Extract the (X, Y) coordinate from the center of the cell holding the provided text.  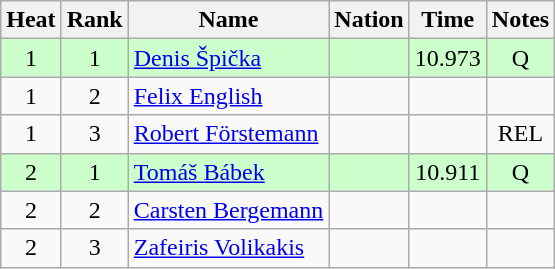
Heat (31, 20)
Tomáš Bábek (228, 172)
REL (520, 134)
Rank (94, 20)
Carsten Bergemann (228, 210)
Felix English (228, 96)
Nation (369, 20)
10.973 (448, 58)
Time (448, 20)
Name (228, 20)
Zafeiris Volikakis (228, 248)
10.911 (448, 172)
Robert Förstemann (228, 134)
Denis Špička (228, 58)
Notes (520, 20)
